For the text-containing cell, return its midpoint in [X, Y] coordinate format. 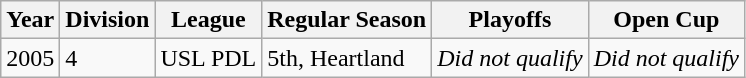
League [208, 20]
5th, Heartland [347, 58]
Year [30, 20]
4 [108, 58]
USL PDL [208, 58]
Open Cup [666, 20]
Regular Season [347, 20]
2005 [30, 58]
Division [108, 20]
Playoffs [510, 20]
